Return (x, y) of the center of cell containing provided text 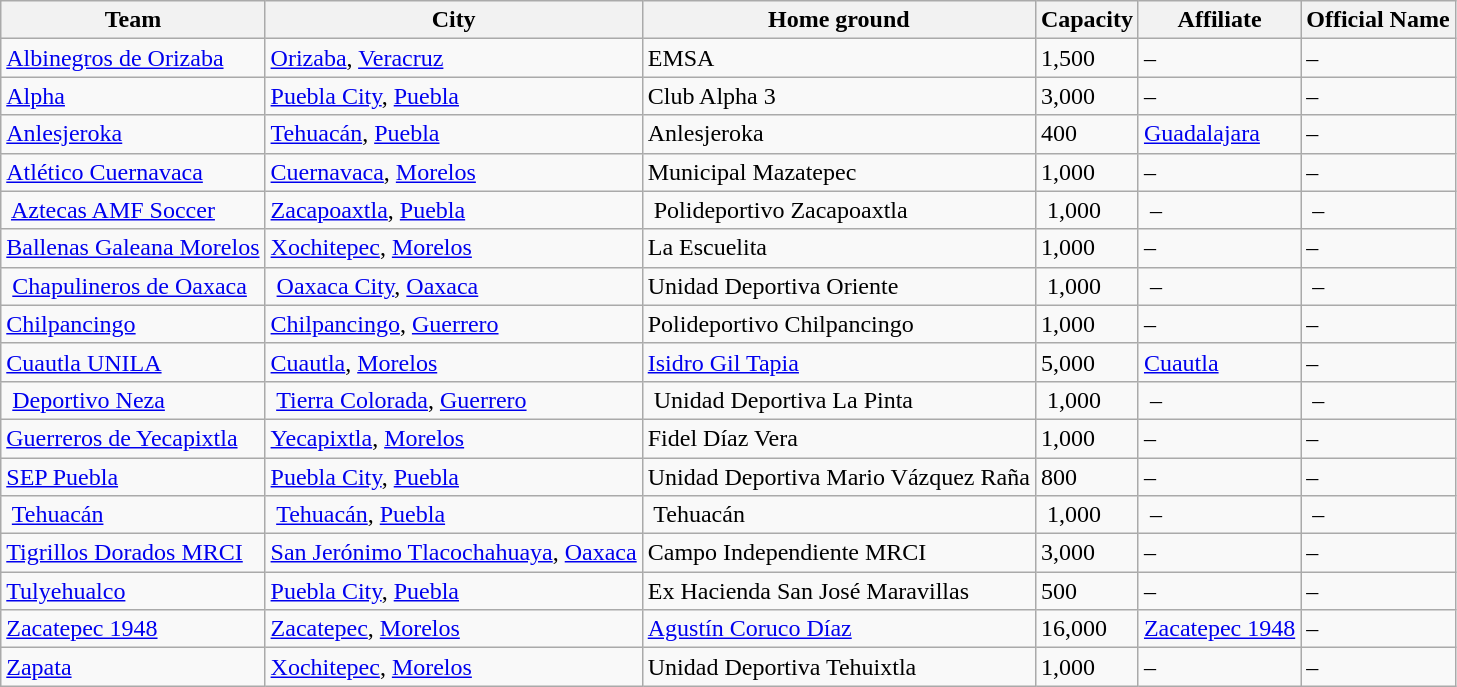
Zapata (133, 667)
Municipal Mazatepec (838, 172)
Home ground (838, 20)
Fidel Díaz Vera (838, 438)
Cuautla, Morelos (454, 362)
Guerreros de Yecapixtla (133, 438)
San Jerónimo Tlacochahuaya, Oaxaca (454, 553)
Atlético Cuernavaca (133, 172)
400 (1086, 134)
Cuernavaca, Morelos (454, 172)
Unidad Deportiva La Pinta (838, 400)
Chapulineros de Oaxaca (133, 286)
Alpha (133, 96)
Club Alpha 3 (838, 96)
Chilpancingo (133, 324)
Unidad Deportiva Tehuixtla (838, 667)
Albinegros de Orizaba (133, 58)
500 (1086, 591)
EMSA (838, 58)
Tierra Colorada, Guerrero (454, 400)
Cuautla UNILA (133, 362)
Team (133, 20)
SEP Puebla (133, 477)
Orizaba, Veracruz (454, 58)
City (454, 20)
Campo Independiente MRCI (838, 553)
800 (1086, 477)
Capacity (1086, 20)
Aztecas AMF Soccer (133, 210)
Unidad Deportiva Oriente (838, 286)
5,000 (1086, 362)
Zacapoaxtla, Puebla (454, 210)
Official Name (1378, 20)
Ex Hacienda San José Maravillas (838, 591)
Oaxaca City, Oaxaca (454, 286)
Tigrillos Dorados MRCI (133, 553)
Polideportivo Chilpancingo (838, 324)
16,000 (1086, 629)
Isidro Gil Tapia (838, 362)
Guadalajara (1219, 134)
Ballenas Galeana Morelos (133, 248)
Yecapixtla, Morelos (454, 438)
Deportivo Neza (133, 400)
Tulyehualco (133, 591)
La Escuelita (838, 248)
Unidad Deportiva Mario Vázquez Raña (838, 477)
1,500 (1086, 58)
Zacatepec, Morelos (454, 629)
Polideportivo Zacapoaxtla (838, 210)
Chilpancingo, Guerrero (454, 324)
Agustín Coruco Díaz (838, 629)
Cuautla (1219, 362)
Affiliate (1219, 20)
